Detect which cell encompasses the target text, then output its [x, y] center coordinate. 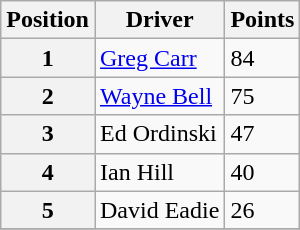
Ed Ordinski [159, 134]
26 [262, 210]
2 [48, 96]
Points [262, 20]
Driver [159, 20]
Wayne Bell [159, 96]
David Eadie [159, 210]
1 [48, 58]
Greg Carr [159, 58]
Ian Hill [159, 172]
5 [48, 210]
3 [48, 134]
4 [48, 172]
Position [48, 20]
84 [262, 58]
75 [262, 96]
40 [262, 172]
47 [262, 134]
